For the text-containing cell, return its midpoint in [X, Y] coordinate format. 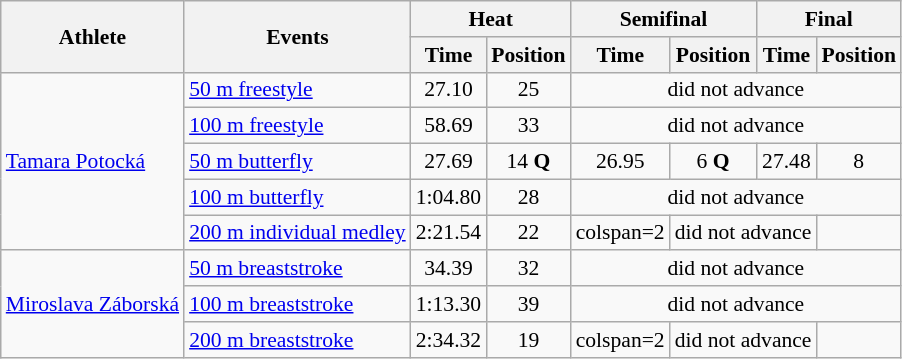
200 m individual medley [298, 233]
100 m freestyle [298, 126]
27.10 [448, 90]
27.69 [448, 162]
28 [528, 197]
33 [528, 126]
Athlete [92, 36]
Tamara Potocká [92, 161]
14 Q [528, 162]
1:13.30 [448, 304]
25 [528, 90]
32 [528, 269]
22 [528, 233]
50 m breaststroke [298, 269]
6 Q [714, 162]
200 m breaststroke [298, 340]
Heat [491, 19]
8 [859, 162]
Final [828, 19]
50 m butterfly [298, 162]
50 m freestyle [298, 90]
19 [528, 340]
100 m breaststroke [298, 304]
27.48 [786, 162]
58.69 [448, 126]
1:04.80 [448, 197]
39 [528, 304]
100 m butterfly [298, 197]
26.95 [620, 162]
Miroslava Záborská [92, 304]
2:21.54 [448, 233]
34.39 [448, 269]
Semifinal [664, 19]
2:34.32 [448, 340]
Events [298, 36]
